Scan for the cell matching the given text and deliver its [X, Y] coordinate at center. 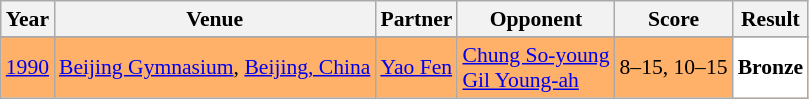
Chung So-young Gil Young-ah [536, 68]
Bronze [771, 68]
Partner [416, 19]
Opponent [536, 19]
1990 [28, 68]
Result [771, 19]
Score [674, 19]
Beijing Gymnasium, Beijing, China [214, 68]
Yao Fen [416, 68]
8–15, 10–15 [674, 68]
Year [28, 19]
Venue [214, 19]
